Detect which cell encompasses the target text, then output its (x, y) center coordinate. 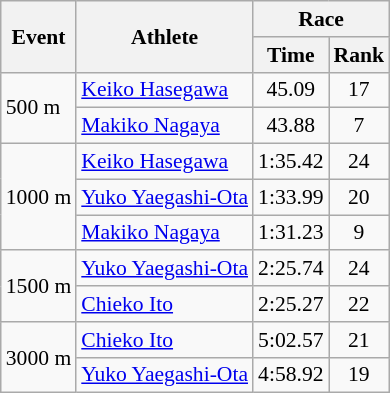
Time (290, 55)
19 (360, 375)
21 (360, 340)
1:33.99 (290, 197)
17 (360, 90)
500 m (38, 108)
Athlete (164, 36)
7 (360, 126)
9 (360, 233)
2:25.74 (290, 269)
1:35.42 (290, 162)
5:02.57 (290, 340)
1000 m (38, 198)
Rank (360, 55)
Race (321, 19)
4:58.92 (290, 375)
1:31.23 (290, 233)
3000 m (38, 358)
45.09 (290, 90)
22 (360, 304)
Event (38, 36)
2:25.27 (290, 304)
1500 m (38, 286)
43.88 (290, 126)
20 (360, 197)
